Scan for the cell matching the given text and deliver its [x, y] coordinate at center. 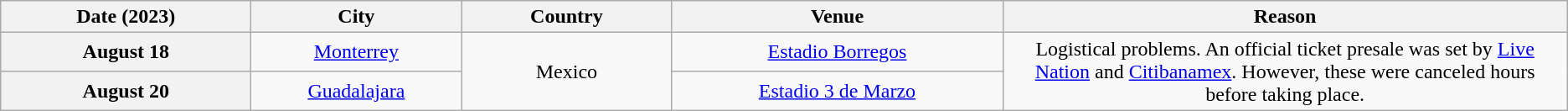
Monterrey [357, 52]
Mexico [566, 71]
Logistical problems. An official ticket presale was set by Live Nation and Citibanamex. However, these were canceled hours before taking place. [1285, 71]
August 18 [126, 52]
Venue [838, 17]
Estadio Borregos [838, 52]
August 20 [126, 91]
Country [566, 17]
Estadio 3 de Marzo [838, 91]
Date (2023) [126, 17]
Reason [1285, 17]
City [357, 17]
Guadalajara [357, 91]
